Detect which cell encompasses the target text, then output its (X, Y) center coordinate. 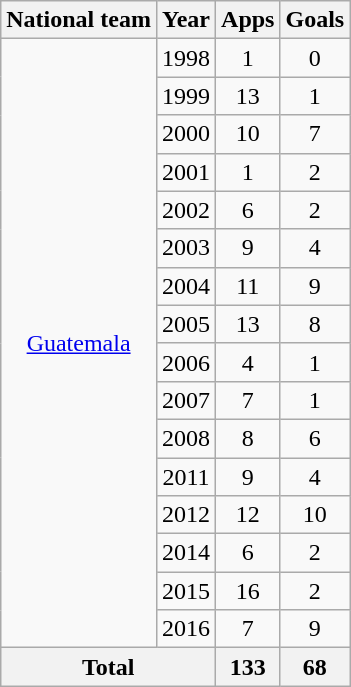
68 (315, 667)
2003 (186, 248)
2011 (186, 477)
2005 (186, 324)
11 (248, 286)
1998 (186, 58)
2016 (186, 629)
Year (186, 20)
2015 (186, 591)
2002 (186, 210)
2008 (186, 438)
0 (315, 58)
Guatemala (79, 344)
2012 (186, 515)
2007 (186, 400)
2006 (186, 362)
133 (248, 667)
National team (79, 20)
12 (248, 515)
2014 (186, 553)
Apps (248, 20)
2001 (186, 172)
Goals (315, 20)
Total (108, 667)
2000 (186, 134)
2004 (186, 286)
16 (248, 591)
1999 (186, 96)
